Output the (x, y) coordinate of the center of the cell containing the given text.  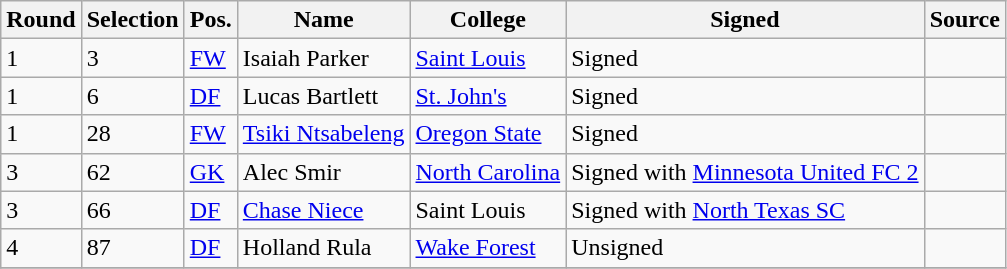
Chase Niece (324, 210)
66 (132, 210)
Round (41, 20)
Tsiki Ntsabeleng (324, 134)
Source (964, 20)
Isaiah Parker (324, 58)
28 (132, 134)
Holland Rula (324, 248)
Name (324, 20)
North Carolina (488, 172)
Signed with North Texas SC (745, 210)
College (488, 20)
Signed with Minnesota United FC 2 (745, 172)
GK (210, 172)
Pos. (210, 20)
4 (41, 248)
Selection (132, 20)
Unsigned (745, 248)
Alec Smir (324, 172)
87 (132, 248)
Lucas Bartlett (324, 96)
Oregon State (488, 134)
62 (132, 172)
St. John's (488, 96)
6 (132, 96)
Wake Forest (488, 248)
